Capture the cell that displays the provided text and extract its (x, y) central coordinate. 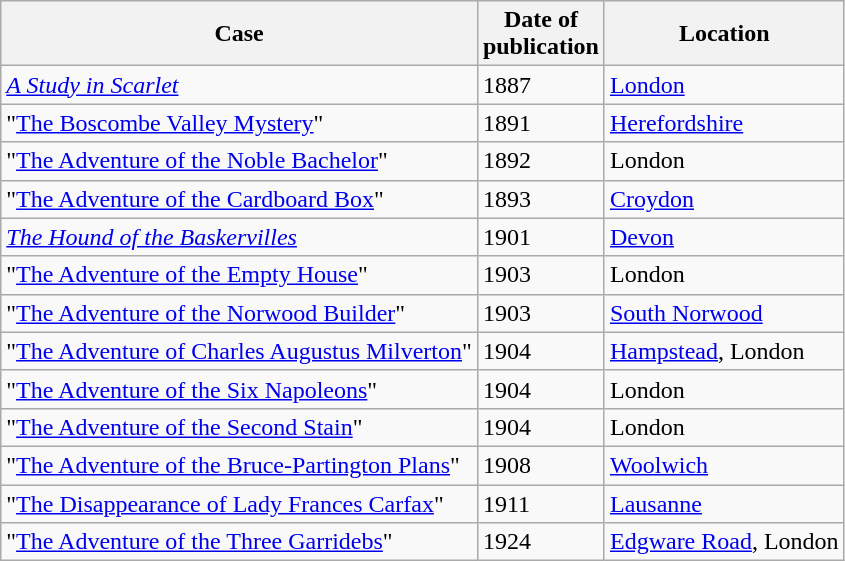
"The Adventure of the Second Stain" (240, 427)
"The Adventure of the Noble Bachelor" (240, 161)
1924 (540, 542)
Woolwich (724, 465)
Herefordshire (724, 123)
Edgware Road, London (724, 542)
"The Disappearance of Lady Frances Carfax" (240, 503)
"The Adventure of the Bruce-Partington Plans" (240, 465)
1908 (540, 465)
1891 (540, 123)
A Study in Scarlet (240, 85)
"The Adventure of the Six Napoleons" (240, 389)
"The Adventure of the Empty House" (240, 275)
"The Adventure of the Cardboard Box" (240, 199)
1901 (540, 237)
Croydon (724, 199)
"The Adventure of Charles Augustus Milverton" (240, 351)
1893 (540, 199)
Lausanne (724, 503)
1892 (540, 161)
Date ofpublication (540, 34)
South Norwood (724, 313)
1911 (540, 503)
The Hound of the Baskervilles (240, 237)
Case (240, 34)
Location (724, 34)
"The Adventure of the Three Garridebs" (240, 542)
Devon (724, 237)
1887 (540, 85)
"The Adventure of the Norwood Builder" (240, 313)
"The Boscombe Valley Mystery" (240, 123)
Hampstead, London (724, 351)
